Determine the [x, y] coordinate at the center of the cell enclosing the given text.  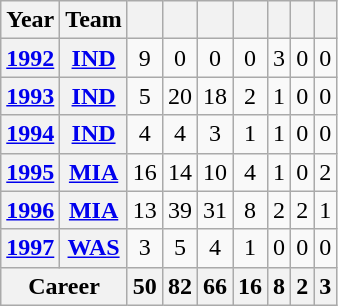
9 [144, 58]
Year [30, 20]
1997 [30, 248]
10 [214, 172]
14 [180, 172]
50 [144, 286]
18 [214, 96]
1992 [30, 58]
1994 [30, 134]
1996 [30, 210]
20 [180, 96]
66 [214, 286]
Career [64, 286]
1993 [30, 96]
WAS [94, 248]
31 [214, 210]
39 [180, 210]
Team [94, 20]
82 [180, 286]
1995 [30, 172]
13 [144, 210]
